Return (x, y) of the center of cell containing provided text 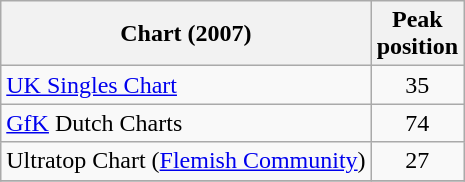
GfK Dutch Charts (186, 123)
74 (417, 123)
35 (417, 85)
UK Singles Chart (186, 85)
27 (417, 161)
Peakposition (417, 34)
Ultratop Chart (Flemish Community) (186, 161)
Chart (2007) (186, 34)
